Return (x, y) of the center of cell containing provided text 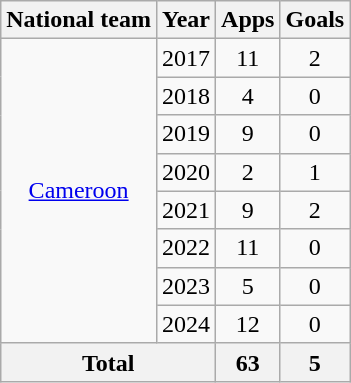
2017 (186, 58)
1 (315, 172)
63 (248, 362)
2024 (186, 324)
4 (248, 96)
Year (186, 20)
2022 (186, 248)
National team (79, 20)
2023 (186, 286)
Cameroon (79, 191)
Apps (248, 20)
12 (248, 324)
2021 (186, 210)
2019 (186, 134)
Total (108, 362)
2018 (186, 96)
2020 (186, 172)
Goals (315, 20)
